Pinpoint the cell where the given text exists, returning its [x, y] midpoint coordinate. 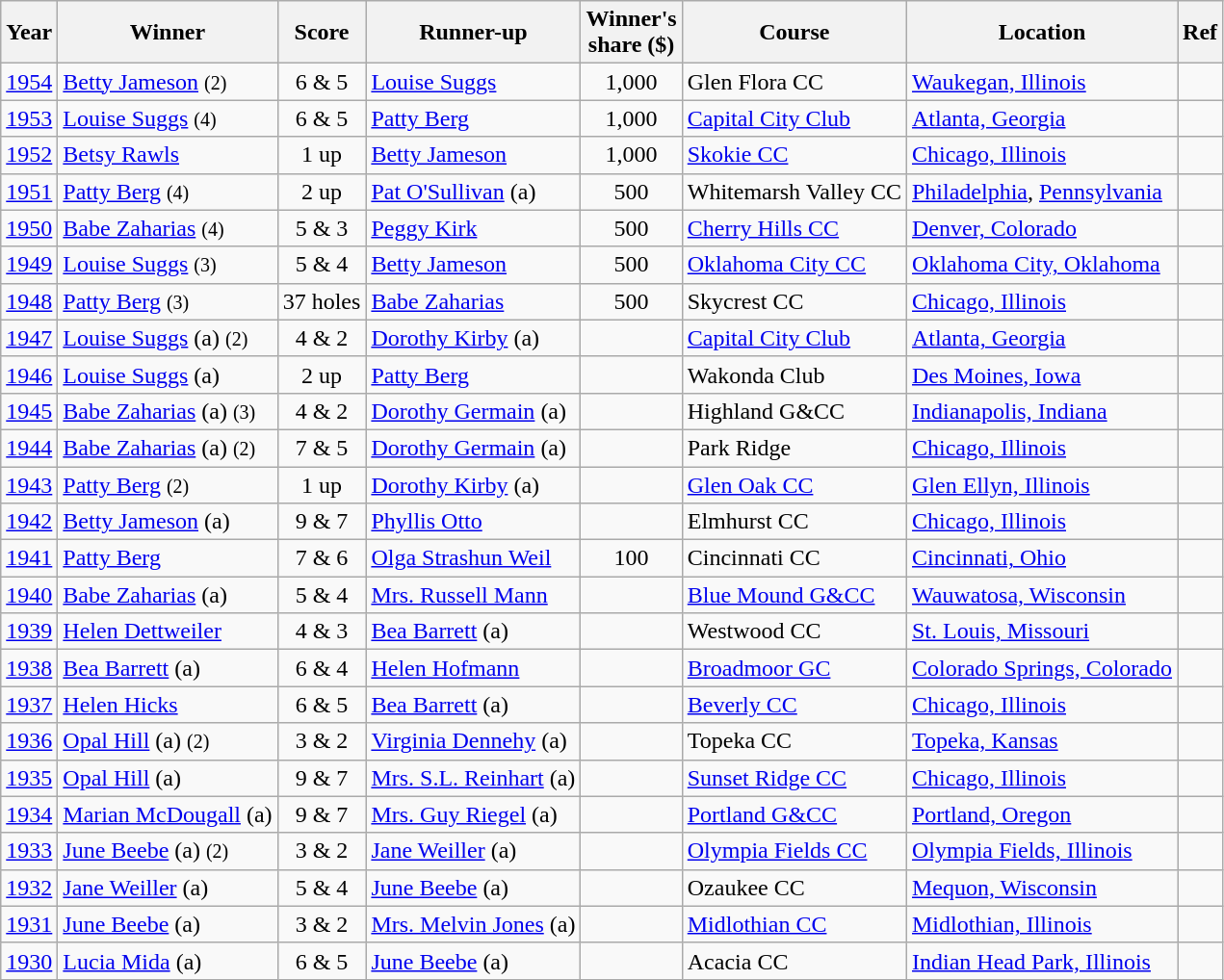
6 & 4 [322, 668]
Ozaukee CC [794, 888]
Westwood CC [794, 632]
Indian Head Park, Illinois [1042, 961]
Babe Zaharias (a) (2) [168, 448]
Mrs. Russell Mann [474, 595]
Runner-up [474, 33]
Cincinnati CC [794, 558]
Location [1042, 33]
1940 [29, 595]
1936 [29, 741]
Helen Dettweiler [168, 632]
Babe Zaharias (a) [168, 595]
Waukegan, Illinois [1042, 82]
100 [632, 558]
Betty Jameson (2) [168, 82]
Wakonda Club [794, 374]
Mrs. S.L. Reinhart (a) [474, 778]
Topeka CC [794, 741]
Phyllis Otto [474, 522]
1930 [29, 961]
4 & 3 [322, 632]
Glen Ellyn, Illinois [1042, 484]
St. Louis, Missouri [1042, 632]
Betty Jameson (a) [168, 522]
Louise Suggs (a) (2) [168, 338]
7 & 5 [322, 448]
Des Moines, Iowa [1042, 374]
Denver, Colorado [1042, 228]
1949 [29, 265]
Babe Zaharias (4) [168, 228]
Whitemarsh Valley CC [794, 192]
Lucia Mida (a) [168, 961]
1934 [29, 814]
Olympia Fields, Illinois [1042, 851]
Colorado Springs, Colorado [1042, 668]
June Beebe (a) (2) [168, 851]
1954 [29, 82]
1946 [29, 374]
Mequon, Wisconsin [1042, 888]
37 holes [322, 301]
Midlothian CC [794, 924]
Sunset Ridge CC [794, 778]
Ref [1200, 33]
Mrs. Guy Riegel (a) [474, 814]
Acacia CC [794, 961]
Virginia Dennehy (a) [474, 741]
Winner'sshare ($) [632, 33]
Mrs. Melvin Jones (a) [474, 924]
1942 [29, 522]
Louise Suggs (a) [168, 374]
1948 [29, 301]
Oklahoma City CC [794, 265]
Oklahoma City, Oklahoma [1042, 265]
Glen Oak CC [794, 484]
1931 [29, 924]
Philadelphia, Pennsylvania [1042, 192]
1951 [29, 192]
1932 [29, 888]
Wauwatosa, Wisconsin [1042, 595]
Course [794, 33]
Patty Berg (4) [168, 192]
Winner [168, 33]
Opal Hill (a) (2) [168, 741]
Olga Strashun Weil [474, 558]
1941 [29, 558]
Highland G&CC [794, 411]
1933 [29, 851]
1938 [29, 668]
Patty Berg (2) [168, 484]
Opal Hill (a) [168, 778]
Glen Flora CC [794, 82]
1947 [29, 338]
Patty Berg (3) [168, 301]
Louise Suggs [474, 82]
Helen Hicks [168, 705]
Park Ridge [794, 448]
1937 [29, 705]
Portland, Oregon [1042, 814]
1953 [29, 118]
1945 [29, 411]
1939 [29, 632]
Babe Zaharias (a) (3) [168, 411]
Indianapolis, Indiana [1042, 411]
1943 [29, 484]
Louise Suggs (4) [168, 118]
1952 [29, 155]
Blue Mound G&CC [794, 595]
Beverly CC [794, 705]
Skycrest CC [794, 301]
Broadmoor GC [794, 668]
Year [29, 33]
Cherry Hills CC [794, 228]
Score [322, 33]
Portland G&CC [794, 814]
Louise Suggs (3) [168, 265]
7 & 6 [322, 558]
Topeka, Kansas [1042, 741]
1950 [29, 228]
Midlothian, Illinois [1042, 924]
Olympia Fields CC [794, 851]
Skokie CC [794, 155]
Betsy Rawls [168, 155]
Helen Hofmann [474, 668]
Cincinnati, Ohio [1042, 558]
Marian McDougall (a) [168, 814]
Peggy Kirk [474, 228]
Elmhurst CC [794, 522]
Pat O'Sullivan (a) [474, 192]
5 & 3 [322, 228]
1935 [29, 778]
Babe Zaharias [474, 301]
1944 [29, 448]
